For the text-containing cell, return its midpoint in [x, y] coordinate format. 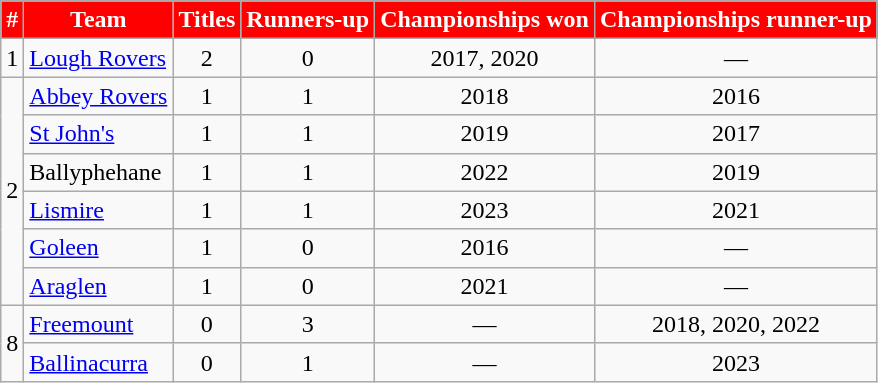
Ballyphehane [98, 172]
Abbey Rovers [98, 96]
Lough Rovers [98, 58]
Championships won [485, 20]
Freemount [98, 324]
St John's [98, 134]
2022 [485, 172]
2018 [485, 96]
2018, 2020, 2022 [736, 324]
Titles [207, 20]
Goleen [98, 248]
# [12, 20]
2017, 2020 [485, 58]
2017 [736, 134]
Ballinacurra [98, 362]
8 [12, 343]
Team [98, 20]
3 [308, 324]
Runners-up [308, 20]
Lismire [98, 210]
Araglen [98, 286]
Championships runner-up [736, 20]
